From the cell containing the given text, extract its center point as (X, Y) coordinate. 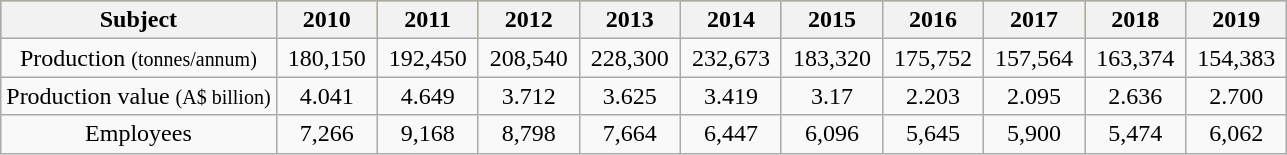
Employees (138, 134)
6,447 (730, 134)
175,752 (932, 58)
2.636 (1136, 96)
232,673 (730, 58)
3.625 (630, 96)
2010 (326, 20)
2012 (528, 20)
2.203 (932, 96)
2019 (1236, 20)
6,062 (1236, 134)
154,383 (1236, 58)
183,320 (832, 58)
5,645 (932, 134)
Production (tonnes/annum) (138, 58)
8,798 (528, 134)
5,474 (1136, 134)
192,450 (428, 58)
208,540 (528, 58)
Subject (138, 20)
3.712 (528, 96)
2.700 (1236, 96)
163,374 (1136, 58)
2015 (832, 20)
6,096 (832, 134)
2011 (428, 20)
5,900 (1034, 134)
2014 (730, 20)
157,564 (1034, 58)
3.17 (832, 96)
7,664 (630, 134)
4.041 (326, 96)
2018 (1136, 20)
180,150 (326, 58)
9,168 (428, 134)
2016 (932, 20)
Production value (A$ billion) (138, 96)
228,300 (630, 58)
2013 (630, 20)
3.419 (730, 96)
2.095 (1034, 96)
7,266 (326, 134)
4.649 (428, 96)
2017 (1034, 20)
